Pinpoint the cell where the given text exists, returning its [x, y] midpoint coordinate. 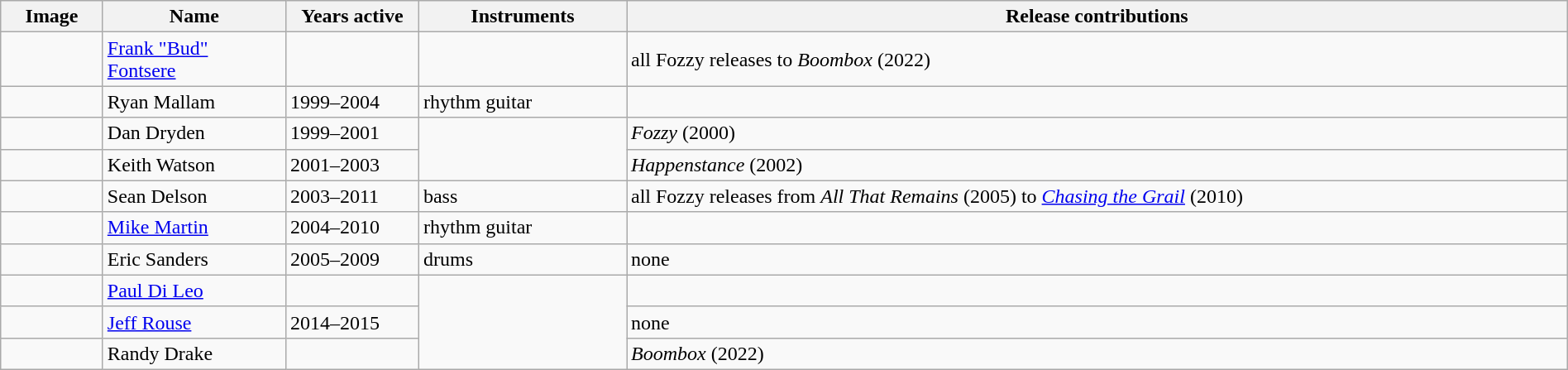
Keith Watson [194, 165]
Name [194, 17]
Sean Delson [194, 196]
Jeff Rouse [194, 322]
all Fozzy releases to Boombox (2022) [1097, 60]
Paul Di Leo [194, 291]
Eric Sanders [194, 259]
1999–2001 [352, 133]
Years active [352, 17]
Fozzy (2000) [1097, 133]
Instruments [523, 17]
Mike Martin [194, 228]
Image [52, 17]
all Fozzy releases from All That Remains (2005) to Chasing the Grail (2010) [1097, 196]
bass [523, 196]
Frank "Bud" Fontsere [194, 60]
Ryan Mallam [194, 102]
drums [523, 259]
Boombox (2022) [1097, 353]
Dan Dryden [194, 133]
Randy Drake [194, 353]
2005–2009 [352, 259]
Release contributions [1097, 17]
2004–2010 [352, 228]
Happenstance (2002) [1097, 165]
2001–2003 [352, 165]
2014–2015 [352, 322]
2003–2011 [352, 196]
1999–2004 [352, 102]
